Identify which cell holds the provided text, then report its (x, y) central coordinate. 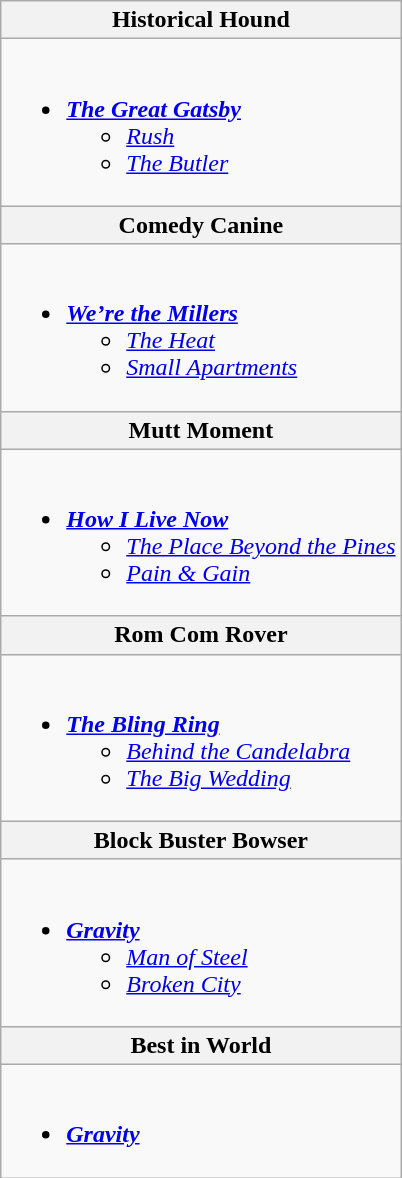
Best in World (201, 1045)
We’re the MillersThe HeatSmall Apartments (201, 328)
Historical Hound (201, 20)
How I Live NowThe Place Beyond the PinesPain & Gain (201, 532)
Gravity (201, 1120)
Comedy Canine (201, 225)
The Great GatsbyRushThe Butler (201, 122)
The Bling RingBehind the CandelabraThe Big Wedding (201, 738)
Block Buster Bowser (201, 840)
Rom Com Rover (201, 635)
GravityMan of SteelBroken City (201, 942)
Mutt Moment (201, 430)
